Return [x, y] of the center of cell containing provided text 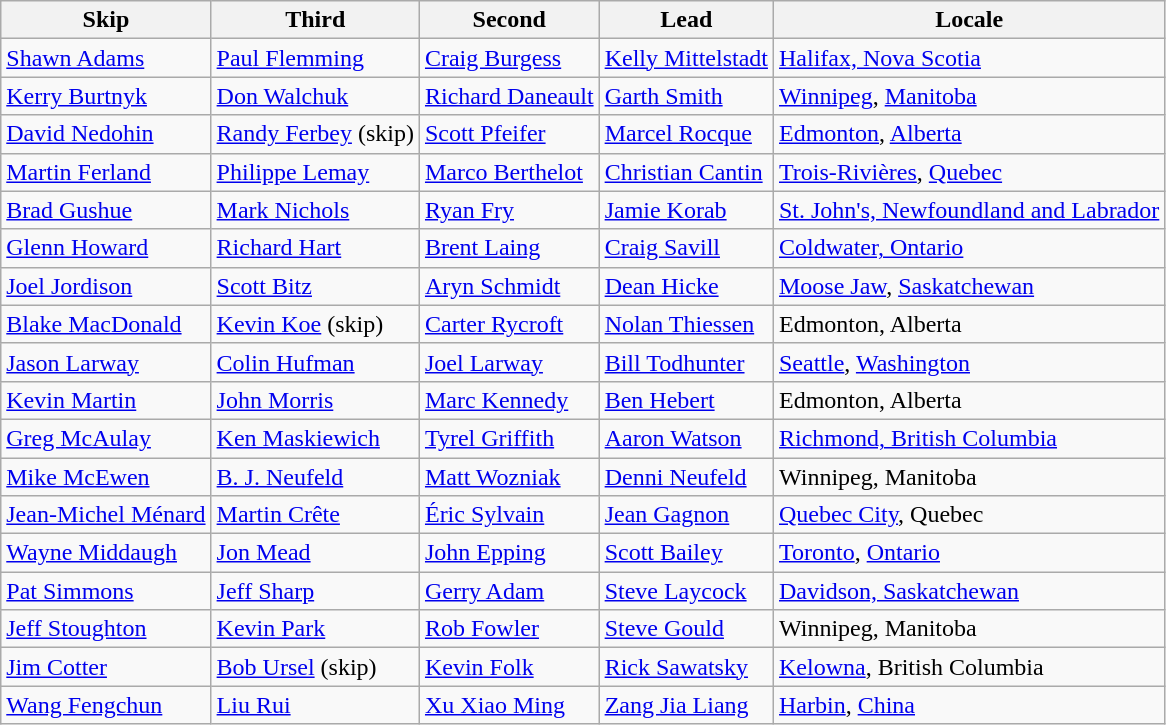
Brent Laing [509, 248]
Martin Crête [315, 515]
Colin Hufman [315, 362]
Toronto, Ontario [968, 553]
Scott Bitz [315, 286]
Dean Hicke [686, 286]
Kelowna, British Columbia [968, 667]
Christian Cantin [686, 172]
Kevin Park [315, 629]
Jamie Korab [686, 210]
Ben Hebert [686, 400]
Kerry Burtnyk [106, 96]
Wang Fengchun [106, 705]
Halifax, Nova Scotia [968, 58]
Scott Pfeifer [509, 134]
Wayne Middaugh [106, 553]
Lead [686, 20]
Don Walchuk [315, 96]
Liu Rui [315, 705]
Denni Neufeld [686, 477]
Marcel Rocque [686, 134]
Bob Ursel (skip) [315, 667]
Scott Bailey [686, 553]
Brad Gushue [106, 210]
Aaron Watson [686, 438]
Davidson, Saskatchewan [968, 591]
Joel Jordison [106, 286]
Aryn Schmidt [509, 286]
Kevin Martin [106, 400]
Coldwater, Ontario [968, 248]
Randy Ferbey (skip) [315, 134]
Glenn Howard [106, 248]
Martin Ferland [106, 172]
Ken Maskiewich [315, 438]
Nolan Thiessen [686, 324]
Blake MacDonald [106, 324]
Third [315, 20]
Pat Simmons [106, 591]
Mike McEwen [106, 477]
Jeff Stoughton [106, 629]
St. John's, Newfoundland and Labrador [968, 210]
Trois-Rivières, Quebec [968, 172]
Xu Xiao Ming [509, 705]
Matt Wozniak [509, 477]
John Morris [315, 400]
Quebec City, Quebec [968, 515]
Bill Todhunter [686, 362]
Kevin Koe (skip) [315, 324]
Jean-Michel Ménard [106, 515]
Kelly Mittelstadt [686, 58]
Seattle, Washington [968, 362]
Jean Gagnon [686, 515]
Marc Kennedy [509, 400]
Skip [106, 20]
Gerry Adam [509, 591]
Jim Cotter [106, 667]
Mark Nichols [315, 210]
Philippe Lemay [315, 172]
Steve Laycock [686, 591]
Marco Berthelot [509, 172]
Craig Burgess [509, 58]
Craig Savill [686, 248]
Paul Flemming [315, 58]
Tyrel Griffith [509, 438]
Moose Jaw, Saskatchewan [968, 286]
Garth Smith [686, 96]
Kevin Folk [509, 667]
Carter Rycroft [509, 324]
Richard Daneault [509, 96]
Richmond, British Columbia [968, 438]
Rob Fowler [509, 629]
Steve Gould [686, 629]
Éric Sylvain [509, 515]
Harbin, China [968, 705]
Rick Sawatsky [686, 667]
Joel Larway [509, 362]
Jon Mead [315, 553]
David Nedohin [106, 134]
Zang Jia Liang [686, 705]
B. J. Neufeld [315, 477]
Locale [968, 20]
Ryan Fry [509, 210]
John Epping [509, 553]
Second [509, 20]
Shawn Adams [106, 58]
Richard Hart [315, 248]
Jeff Sharp [315, 591]
Jason Larway [106, 362]
Greg McAulay [106, 438]
